Scan for the cell matching the given text and deliver its (x, y) coordinate at center. 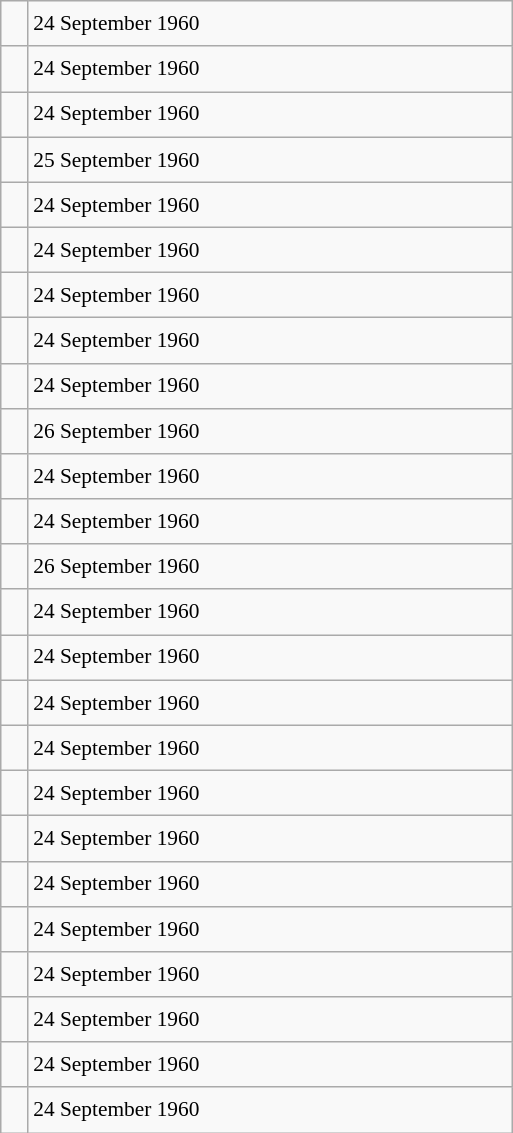
25 September 1960 (270, 160)
